Identify which cell holds the provided text, then report its [x, y] central coordinate. 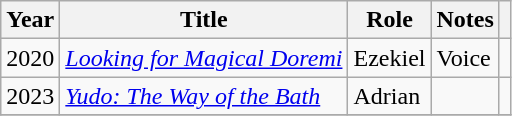
Voice [465, 58]
Ezekiel [390, 58]
Yudo: The Way of the Bath [204, 96]
Looking for Magical Doremi [204, 58]
Title [204, 20]
Notes [465, 20]
Role [390, 20]
2020 [30, 58]
Adrian [390, 96]
2023 [30, 96]
Year [30, 20]
